Extract the [x, y] coordinate from the center of the cell holding the provided text.  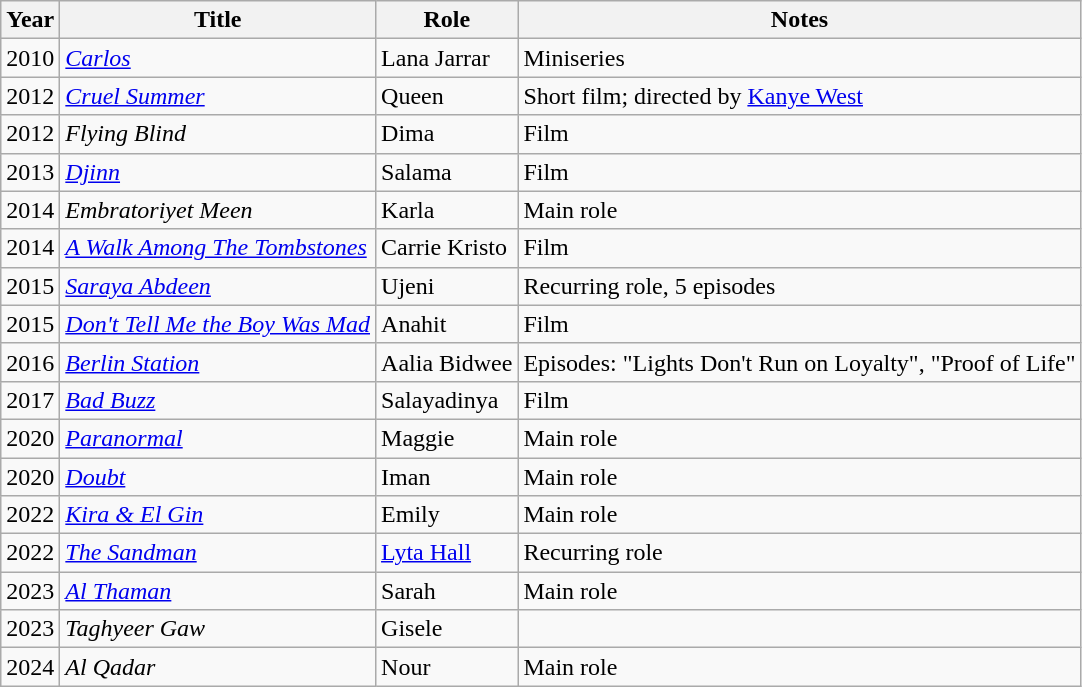
Role [447, 20]
2024 [30, 667]
A Walk Among The Tombstones [218, 248]
Karla [447, 210]
Aalia Bidwee [447, 362]
Djinn [218, 172]
Iman [447, 477]
The Sandman [218, 553]
Episodes: "Lights Don't Run on Loyalty", "Proof of Life" [800, 362]
Paranormal [218, 438]
2016 [30, 362]
Year [30, 20]
2013 [30, 172]
Salama [447, 172]
Salayadinya [447, 400]
Miniseries [800, 58]
Taghyeer Gaw [218, 629]
Sarah [447, 591]
2010 [30, 58]
Recurring role, 5 episodes [800, 286]
Cruel Summer [218, 96]
Kira & El Gin [218, 515]
Ujeni [447, 286]
Berlin Station [218, 362]
Emily [447, 515]
Don't Tell Me the Boy Was Mad [218, 324]
Al Qadar [218, 667]
Embratoriyet Meen [218, 210]
Carlos [218, 58]
Carrie Kristo [447, 248]
Flying Blind [218, 134]
Gisele [447, 629]
Lyta Hall [447, 553]
Lana Jarrar [447, 58]
Recurring role [800, 553]
Nour [447, 667]
Queen [447, 96]
Dima [447, 134]
Anahit [447, 324]
Notes [800, 20]
Maggie [447, 438]
Bad Buzz [218, 400]
Al Thaman [218, 591]
Doubt [218, 477]
Title [218, 20]
Saraya Abdeen [218, 286]
2017 [30, 400]
Short film; directed by Kanye West [800, 96]
